Pinpoint the cell where the given text exists, returning its (x, y) midpoint coordinate. 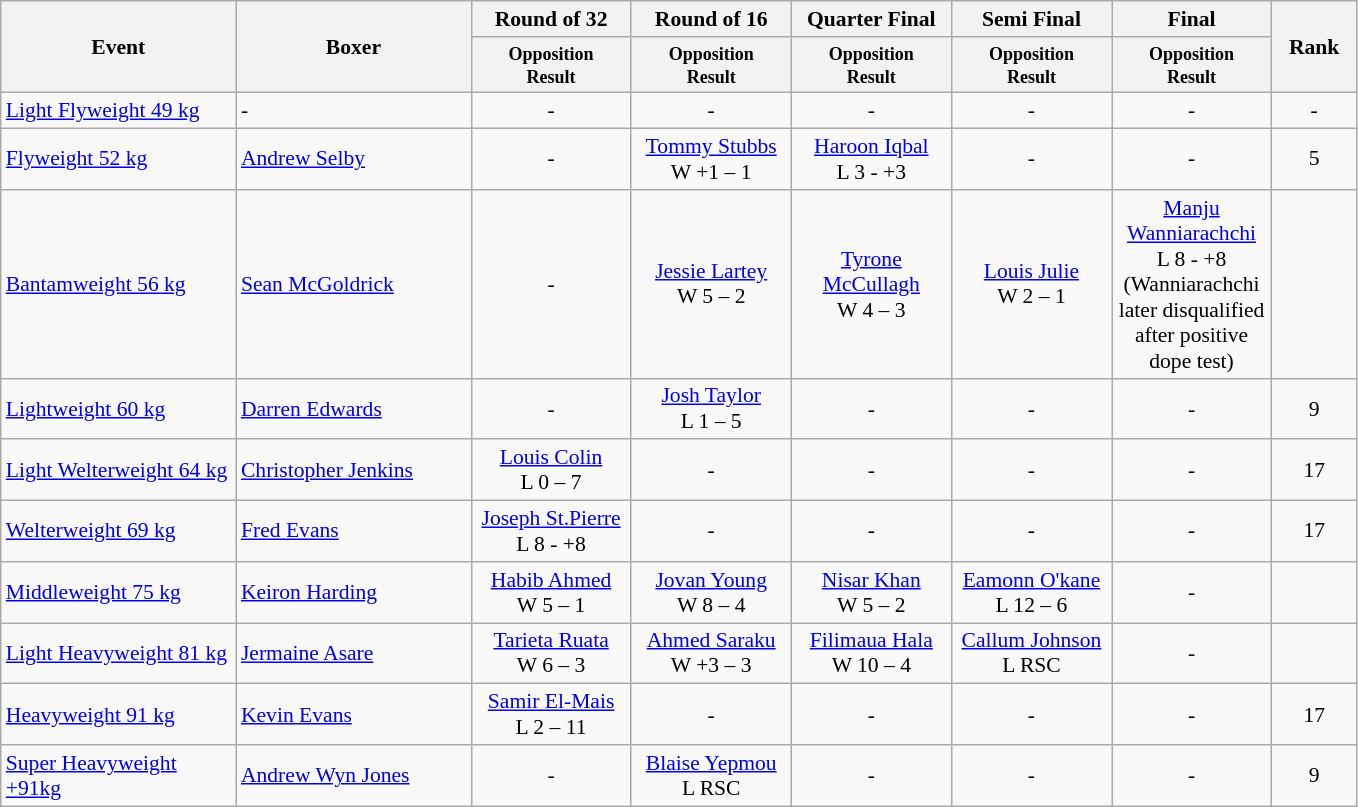
Louis Colin L 0 – 7 (551, 470)
Filimaua Hala W 10 – 4 (871, 654)
Haroon Iqbal L 3 - +3 (871, 160)
Joseph St.Pierre L 8 - +8 (551, 532)
Kevin Evans (354, 714)
Christopher Jenkins (354, 470)
Light Welterweight 64 kg (118, 470)
Fred Evans (354, 532)
Quarter Final (871, 19)
Jovan Young W 8 – 4 (711, 592)
Tarieta Ruata W 6 – 3 (551, 654)
Round of 16 (711, 19)
Light Flyweight 49 kg (118, 111)
Andrew Selby (354, 160)
Manju Wanniarachchi L 8 - +8 (Wanniarachchi later disqualified after positive dope test) (1192, 284)
Darren Edwards (354, 408)
Bantamweight 56 kg (118, 284)
Light Heavyweight 81 kg (118, 654)
Round of 32 (551, 19)
Event (118, 47)
Heavyweight 91 kg (118, 714)
Ahmed Saraku W +3 – 3 (711, 654)
Eamonn O'kane L 12 – 6 (1031, 592)
Josh Taylor L 1 – 5 (711, 408)
Flyweight 52 kg (118, 160)
Nisar Khan W 5 – 2 (871, 592)
Callum Johnson L RSC (1031, 654)
Jessie Lartey W 5 – 2 (711, 284)
Sean McGoldrick (354, 284)
Jermaine Asare (354, 654)
Andrew Wyn Jones (354, 776)
Boxer (354, 47)
Final (1192, 19)
Welterweight 69 kg (118, 532)
Lightweight 60 kg (118, 408)
Semi Final (1031, 19)
Keiron Harding (354, 592)
Tyrone McCullagh W 4 – 3 (871, 284)
Tommy Stubbs W +1 – 1 (711, 160)
Samir El-Mais L 2 – 11 (551, 714)
Habib Ahmed W 5 – 1 (551, 592)
Louis Julie W 2 – 1 (1031, 284)
Middleweight 75 kg (118, 592)
Super Heavyweight +91kg (118, 776)
Rank (1314, 47)
Blaise Yepmou L RSC (711, 776)
5 (1314, 160)
